Determine the (x, y) coordinate at the center of the cell enclosing the given text.  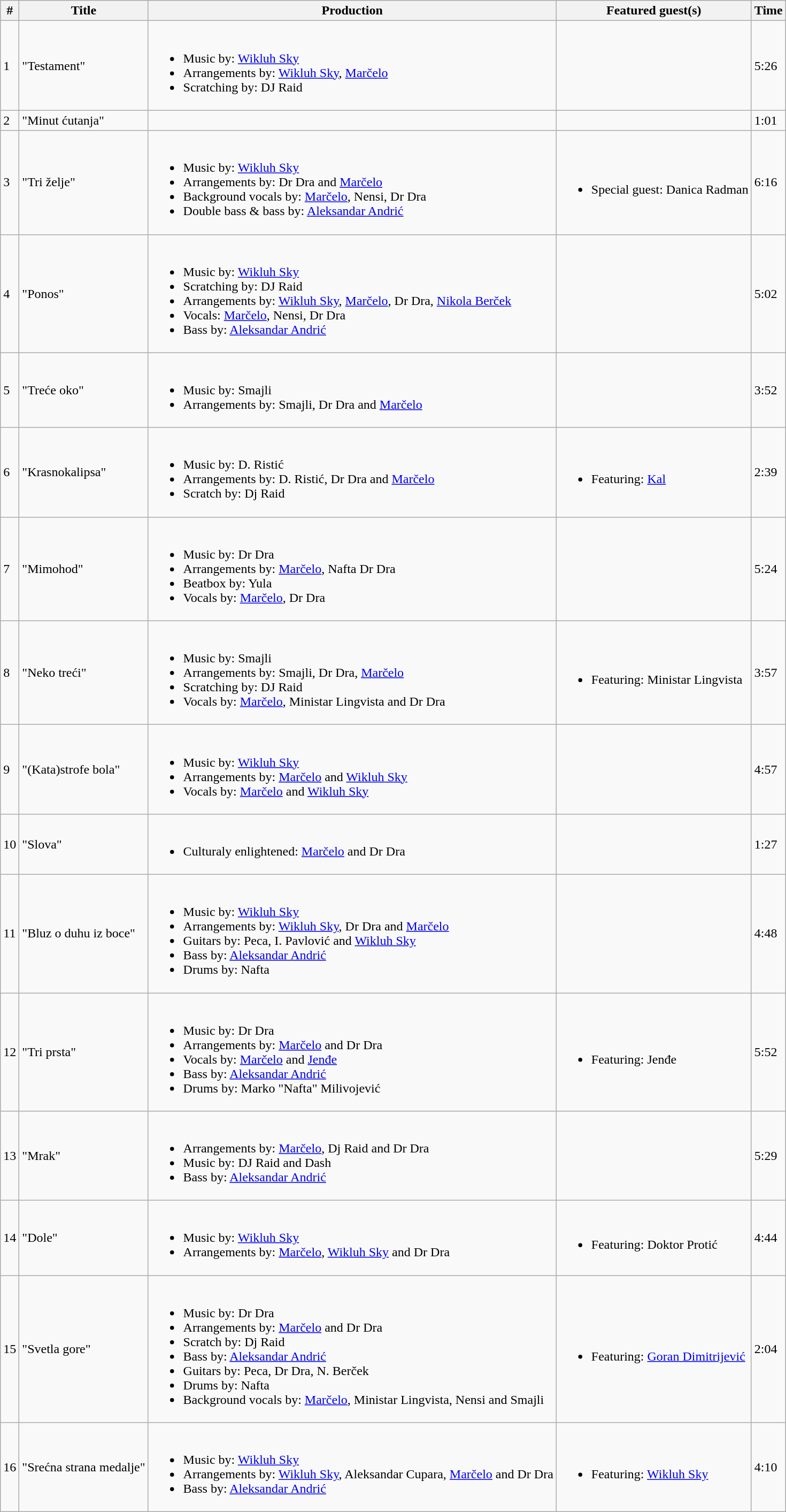
Music by: SmajliArrangements by: Smajli, Dr Dra, MarčeloScratching by: DJ RaidVocals by: Marčelo, Ministar Lingvista and Dr Dra (352, 673)
4 (10, 293)
1 (10, 65)
"Svetla gore" (83, 1349)
14 (10, 1238)
"Srećna strana medalje" (83, 1467)
"Bluz o duhu iz boce" (83, 933)
12 (10, 1052)
5:24 (768, 569)
Production (352, 11)
Featuring: Goran Dimitrijević (653, 1349)
Music by: Wikluh SkyArrangements by: Marčelo and Wikluh SkyVocals by: Marčelo and Wikluh Sky (352, 769)
Culturaly enlightened: Marčelo and Dr Dra (352, 844)
2:39 (768, 472)
9 (10, 769)
5:29 (768, 1156)
Arrangements by: Marčelo, Dj Raid and Dr DraMusic by: DJ Raid and DashBass by: Aleksandar Andrić (352, 1156)
Featuring: Kal (653, 472)
6 (10, 472)
11 (10, 933)
2 (10, 120)
Featuring: Wikluh Sky (653, 1467)
1:27 (768, 844)
6:16 (768, 182)
13 (10, 1156)
4:57 (768, 769)
Music by: Wikluh SkyArrangements by: Wikluh Sky, Aleksandar Cupara, Marčelo and Dr DraBass by: Aleksandar Andrić (352, 1467)
4:10 (768, 1467)
Music by: Wikluh SkyArrangements by: Dr Dra and MarčeloBackground vocals by: Marčelo, Nensi, Dr DraDouble bass & bass by: Aleksandar Andrić (352, 182)
Special guest: Danica Radman (653, 182)
"Testament" (83, 65)
"Treće oko" (83, 390)
10 (10, 844)
Music by: Wikluh SkyArrangements by: Wikluh Sky, MarčeloScratching by: DJ Raid (352, 65)
"Krasnokalipsa" (83, 472)
5:02 (768, 293)
# (10, 11)
2:04 (768, 1349)
15 (10, 1349)
Title (83, 11)
7 (10, 569)
Music by: D. RistićArrangements by: D. Ristić, Dr Dra and MarčeloScratch by: Dj Raid (352, 472)
1:01 (768, 120)
Featured guest(s) (653, 11)
3:52 (768, 390)
Featuring: Jenđe (653, 1052)
"Minut ćutanja" (83, 120)
"(Kata)strofe bola" (83, 769)
"Neko treći" (83, 673)
Time (768, 11)
"Slova" (83, 844)
"Mrak" (83, 1156)
16 (10, 1467)
5 (10, 390)
"Ponos" (83, 293)
3 (10, 182)
"Tri želje" (83, 182)
Featuring: Doktor Protić (653, 1238)
8 (10, 673)
"Tri prsta" (83, 1052)
Music by: Dr DraArrangements by: Marčelo, Nafta Dr DraBeatbox by: YulaVocals by: Marčelo, Dr Dra (352, 569)
4:44 (768, 1238)
"Mimohod" (83, 569)
Music by: Wikluh SkyArrangements by: Marčelo, Wikluh Sky and Dr Dra (352, 1238)
5:52 (768, 1052)
Music by: SmajliArrangements by: Smajli, Dr Dra and Marčelo (352, 390)
5:26 (768, 65)
Featuring: Ministar Lingvista (653, 673)
Music by: Dr DraArrangements by: Marčelo and Dr DraVocals by: Marčelo and JenđeBass by: Aleksandar AndrićDrums by: Marko "Nafta" Milivojević (352, 1052)
3:57 (768, 673)
"Dole" (83, 1238)
4:48 (768, 933)
